Determine the (x, y) coordinate at the center of the cell enclosing the given text.  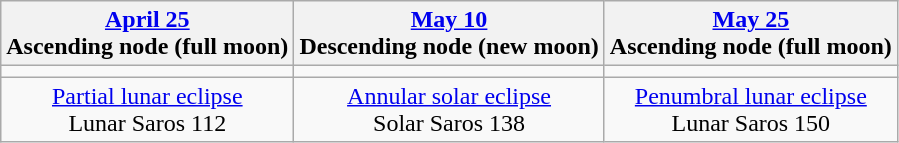
April 25Ascending node (full moon) (148, 34)
Penumbral lunar eclipseLunar Saros 150 (750, 110)
Annular solar eclipseSolar Saros 138 (449, 110)
May 25Ascending node (full moon) (750, 34)
May 10Descending node (new moon) (449, 34)
Partial lunar eclipseLunar Saros 112 (148, 110)
